Extract the (X, Y) coordinate from the center of the cell holding the provided text.  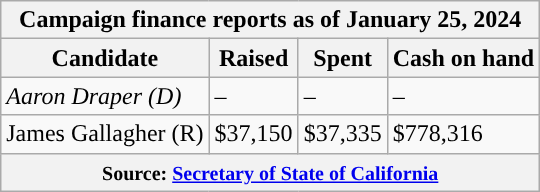
Aaron Draper (D) (105, 96)
Campaign finance reports as of January 25, 2024 (270, 20)
Candidate (105, 58)
Cash on hand (463, 58)
Source: Secretary of State of California (270, 172)
James Gallagher (R) (105, 134)
$37,150 (254, 134)
Raised (254, 58)
$778,316 (463, 134)
Spent (342, 58)
$37,335 (342, 134)
